Pinpoint the cell where the given text exists, returning its [x, y] midpoint coordinate. 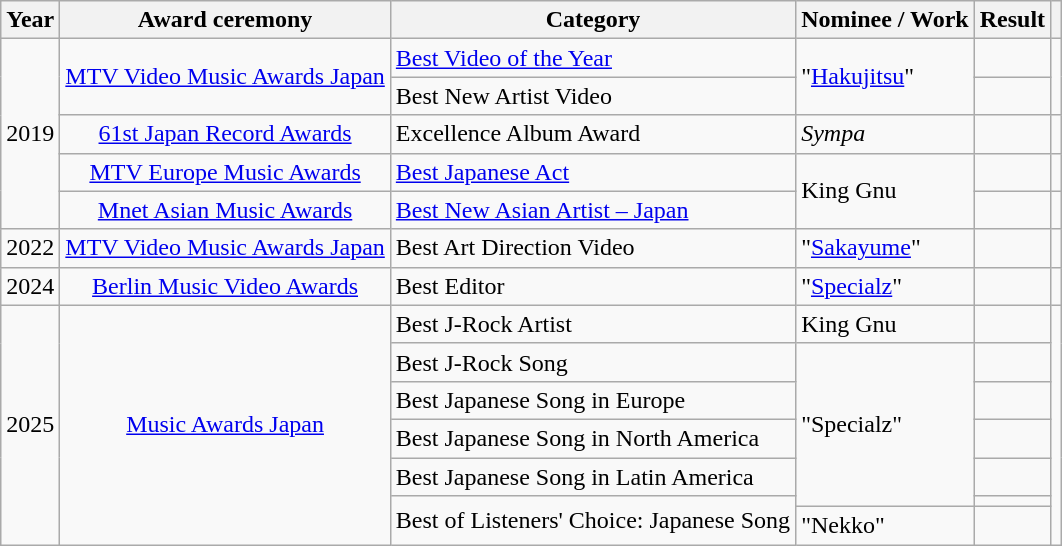
2022 [30, 248]
Mnet Asian Music Awards [226, 210]
Best Art Direction Video [592, 248]
2024 [30, 286]
Excellence Album Award [592, 134]
Best J-Rock Song [592, 362]
2019 [30, 134]
Music Awards Japan [226, 424]
"Nekko" [886, 526]
2025 [30, 424]
Result [1012, 20]
Sympa [886, 134]
Best of Listeners' Choice: Japanese Song [592, 520]
Best Japanese Song in North America [592, 438]
Best New Asian Artist – Japan [592, 210]
"Hakujitsu" [886, 77]
Berlin Music Video Awards [226, 286]
Best Japanese Song in Europe [592, 400]
Best Editor [592, 286]
Best New Artist Video [592, 96]
Award ceremony [226, 20]
Nominee / Work [886, 20]
Best Japanese Song in Latin America [592, 477]
Best Video of the Year [592, 58]
Best J-Rock Artist [592, 324]
61st Japan Record Awards [226, 134]
Year [30, 20]
"Sakayume" [886, 248]
Best Japanese Act [592, 172]
MTV Europe Music Awards [226, 172]
Category [592, 20]
